For the text-containing cell, return its midpoint in [X, Y] coordinate format. 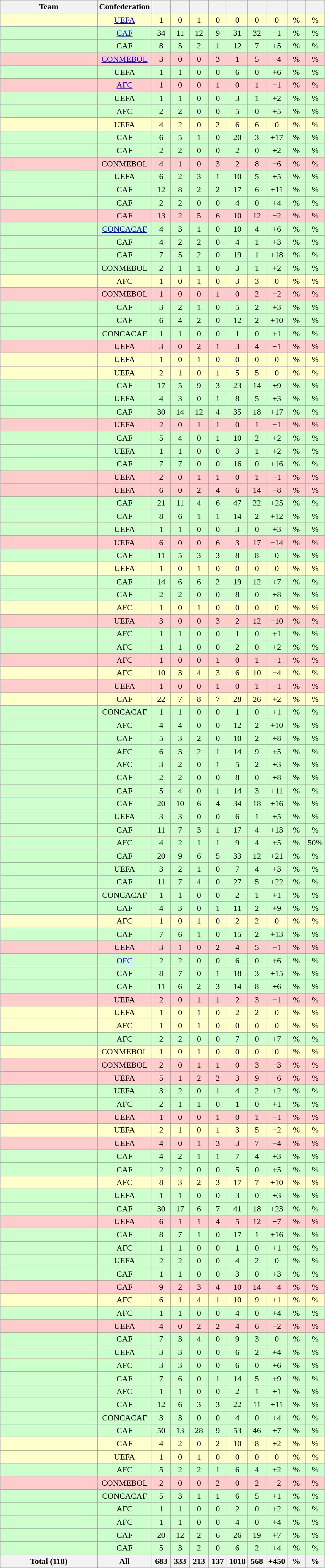
+25 [277, 503]
−3 [277, 1065]
213 [199, 1561]
16 [237, 464]
Confederation [125, 7]
+12 [277, 516]
568 [257, 1561]
53 [237, 1431]
−8 [277, 490]
Total (118) [49, 1561]
+21 [277, 856]
333 [180, 1561]
21 [161, 503]
50% [315, 843]
35 [237, 412]
137 [218, 1561]
41 [237, 1208]
683 [161, 1561]
46 [257, 1431]
1018 [237, 1561]
23 [237, 386]
+18 [277, 255]
+15 [277, 973]
+22 [277, 882]
47 [237, 503]
+23 [277, 1208]
Team [49, 7]
All [125, 1561]
OFC [125, 960]
−14 [277, 542]
+450 [277, 1561]
33 [237, 856]
32 [257, 33]
−10 [277, 621]
50 [161, 1431]
27 [237, 882]
31 [237, 33]
−7 [277, 1222]
15 [237, 934]
